Locate the cell with the specified text and output its (x, y) center coordinate. 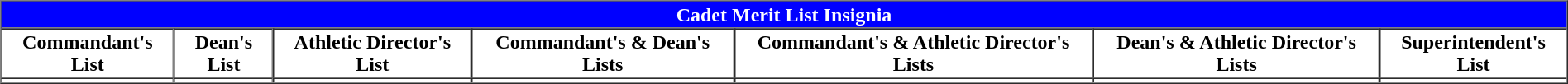
Commandant's List (88, 53)
Commandant's & Athletic Director's Lists (913, 53)
Superintendent's List (1473, 53)
Dean's List (223, 53)
Commandant's & Dean's Lists (602, 53)
Athletic Director's List (372, 53)
Dean's & Athletic Director's Lists (1237, 53)
Cadet Merit List Insignia (784, 15)
